Capture the cell that displays the provided text and extract its [x, y] central coordinate. 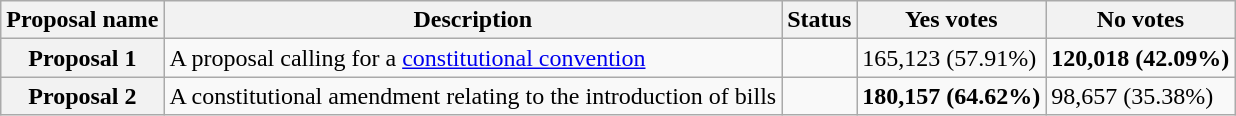
98,657 (35.38%) [1140, 96]
Proposal name [82, 20]
120,018 (42.09%) [1140, 58]
A proposal calling for a constitutional convention [473, 58]
165,123 (57.91%) [952, 58]
A constitutional amendment relating to the introduction of bills [473, 96]
Description [473, 20]
Yes votes [952, 20]
Status [820, 20]
Proposal 2 [82, 96]
180,157 (64.62%) [952, 96]
Proposal 1 [82, 58]
No votes [1140, 20]
